Output the [X, Y] coordinate of the center of the cell containing the given text.  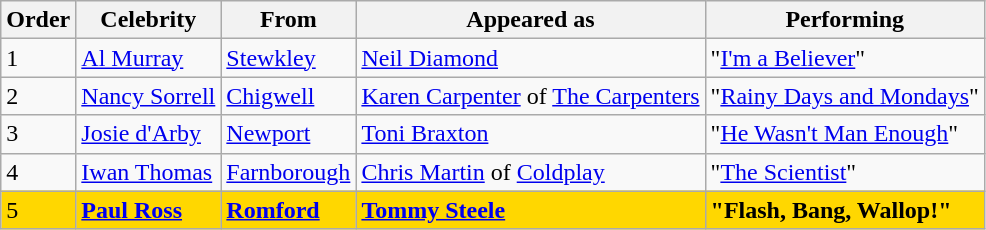
Tommy Steele [530, 210]
"Rainy Days and Mondays" [844, 96]
Al Murray [148, 58]
4 [38, 172]
Chigwell [288, 96]
3 [38, 134]
Iwan Thomas [148, 172]
From [288, 20]
Nancy Sorrell [148, 96]
Romford [288, 210]
Appeared as [530, 20]
5 [38, 210]
"Flash, Bang, Wallop!" [844, 210]
Order [38, 20]
"The Scientist" [844, 172]
2 [38, 96]
Karen Carpenter of The Carpenters [530, 96]
"He Wasn't Man Enough" [844, 134]
1 [38, 58]
Josie d'Arby [148, 134]
Farnborough [288, 172]
Paul Ross [148, 210]
Stewkley [288, 58]
Neil Diamond [530, 58]
Toni Braxton [530, 134]
Performing [844, 20]
Celebrity [148, 20]
"I'm a Believer" [844, 58]
Newport [288, 134]
Chris Martin of Coldplay [530, 172]
